Find where the given text appears and provide that cell's center as [X, Y] coordinate. 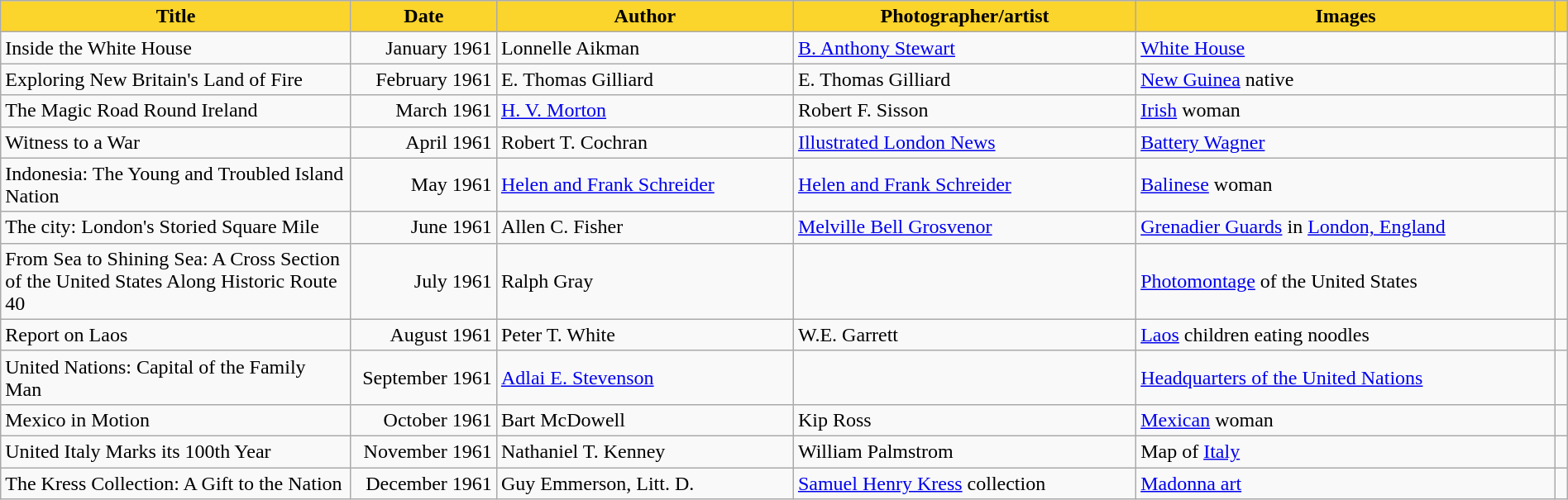
The Kress Collection: A Gift to the Nation [176, 483]
Exploring New Britain's Land of Fire [176, 79]
The Magic Road Round Ireland [176, 111]
January 1961 [423, 48]
Robert T. Cochran [645, 142]
Adlai E. Stevenson [645, 377]
October 1961 [423, 420]
Grenadier Guards in London, England [1346, 227]
May 1961 [423, 185]
Melville Bell Grosvenor [964, 227]
Headquarters of the United Nations [1346, 377]
Photomontage of the United States [1346, 281]
White House [1346, 48]
Samuel Henry Kress collection [964, 483]
United Italy Marks its 100th Year [176, 451]
Kip Ross [964, 420]
March 1961 [423, 111]
Battery Wagner [1346, 142]
Date [423, 17]
February 1961 [423, 79]
June 1961 [423, 227]
H. V. Morton [645, 111]
Map of Italy [1346, 451]
Inside the White House [176, 48]
Allen C. Fisher [645, 227]
W.E. Garrett [964, 335]
Ralph Gray [645, 281]
November 1961 [423, 451]
Witness to a War [176, 142]
September 1961 [423, 377]
Title [176, 17]
December 1961 [423, 483]
Madonna art [1346, 483]
William Palmstrom [964, 451]
April 1961 [423, 142]
New Guinea native [1346, 79]
Images [1346, 17]
Robert F. Sisson [964, 111]
The city: London's Storied Square Mile [176, 227]
Irish woman [1346, 111]
Mexican woman [1346, 420]
Peter T. White [645, 335]
Photographer/artist [964, 17]
United Nations: Capital of the Family Man [176, 377]
August 1961 [423, 335]
July 1961 [423, 281]
Report on Laos [176, 335]
Lonnelle Aikman [645, 48]
Balinese woman [1346, 185]
Mexico in Motion [176, 420]
Nathaniel T. Kenney [645, 451]
B. Anthony Stewart [964, 48]
Author [645, 17]
Laos children eating noodles [1346, 335]
Guy Emmerson, Litt. D. [645, 483]
Indonesia: The Young and Troubled Island Nation [176, 185]
Bart McDowell [645, 420]
Illustrated London News [964, 142]
From Sea to Shining Sea: A Cross Section of the United States Along Historic Route 40 [176, 281]
